Scan for the cell matching the given text and deliver its [X, Y] coordinate at center. 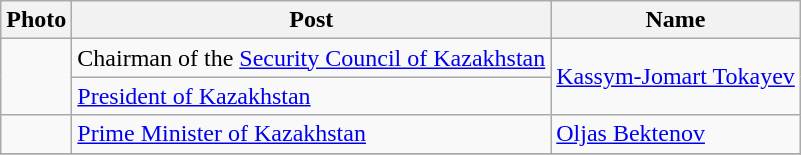
Oljas Bektenov [676, 134]
Post [312, 20]
Name [676, 20]
Photo [36, 20]
Kassym-Jomart Tokayev [676, 77]
Chairman of the Security Council of Kazakhstan [312, 58]
President of Kazakhstan [312, 96]
Prime Minister of Kazakhstan [312, 134]
